Determine the (x, y) coordinate at the center of the cell enclosing the given text.  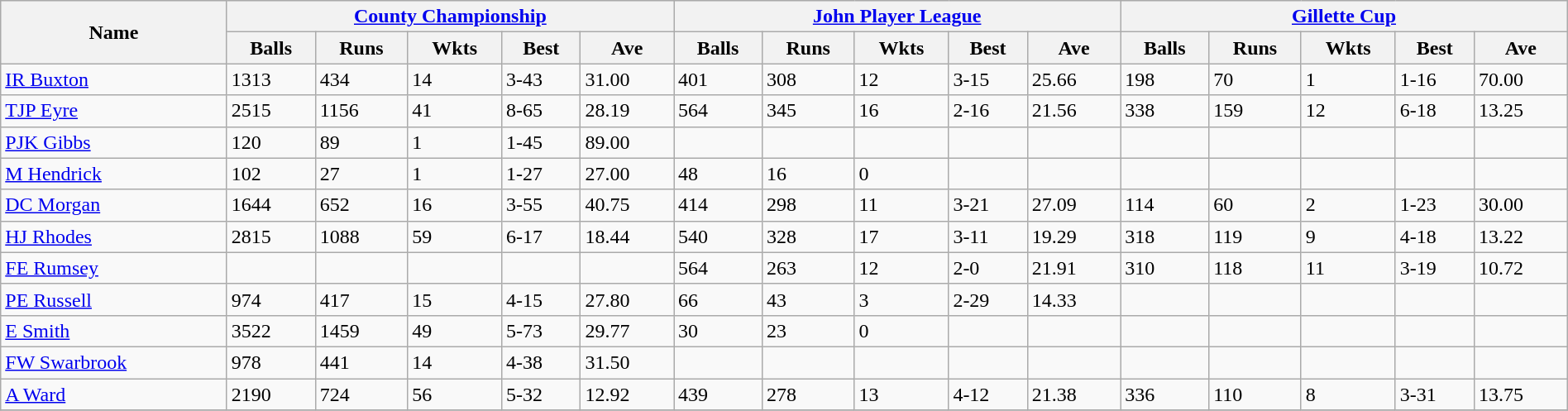
2815 (271, 237)
E Smith (114, 331)
15 (455, 299)
59 (455, 237)
FE Rumsey (114, 268)
89 (361, 142)
1-23 (1434, 205)
27.00 (627, 174)
308 (808, 79)
119 (1255, 237)
441 (361, 362)
21.56 (1073, 111)
4-15 (541, 299)
118 (1255, 268)
3522 (271, 331)
14.33 (1073, 299)
Gillette Cup (1344, 17)
120 (271, 142)
1313 (271, 79)
159 (1255, 111)
John Player League (897, 17)
2190 (271, 394)
3 (901, 299)
17 (901, 237)
2-0 (987, 268)
102 (271, 174)
PE Russell (114, 299)
48 (718, 174)
2515 (271, 111)
310 (1164, 268)
978 (271, 362)
TJP Eyre (114, 111)
9 (1348, 237)
8-65 (541, 111)
5-32 (541, 394)
12.92 (627, 394)
1088 (361, 237)
2 (1348, 205)
1459 (361, 331)
27.09 (1073, 205)
27 (361, 174)
21.38 (1073, 394)
3-31 (1434, 394)
338 (1164, 111)
13.75 (1520, 394)
414 (718, 205)
66 (718, 299)
434 (361, 79)
IR Buxton (114, 79)
5-73 (541, 331)
6-18 (1434, 111)
439 (718, 394)
21.91 (1073, 268)
1-45 (541, 142)
3-11 (987, 237)
1644 (271, 205)
345 (808, 111)
FW Swarbrook (114, 362)
13 (901, 394)
401 (718, 79)
30.00 (1520, 205)
70.00 (1520, 79)
4-18 (1434, 237)
56 (455, 394)
4-38 (541, 362)
25.66 (1073, 79)
18.44 (627, 237)
27.80 (627, 299)
2-16 (987, 111)
3-21 (987, 205)
278 (808, 394)
60 (1255, 205)
114 (1164, 205)
1156 (361, 111)
41 (455, 111)
10.72 (1520, 268)
3-55 (541, 205)
336 (1164, 394)
974 (271, 299)
13.25 (1520, 111)
6-17 (541, 237)
43 (808, 299)
1-16 (1434, 79)
4-12 (987, 394)
19.29 (1073, 237)
110 (1255, 394)
A Ward (114, 394)
2-29 (987, 299)
40.75 (627, 205)
Name (114, 32)
263 (808, 268)
County Championship (450, 17)
M Hendrick (114, 174)
31.50 (627, 362)
3-15 (987, 79)
417 (361, 299)
13.22 (1520, 237)
724 (361, 394)
3-19 (1434, 268)
31.00 (627, 79)
30 (718, 331)
198 (1164, 79)
298 (808, 205)
8 (1348, 394)
89.00 (627, 142)
23 (808, 331)
29.77 (627, 331)
328 (808, 237)
HJ Rhodes (114, 237)
540 (718, 237)
318 (1164, 237)
DC Morgan (114, 205)
1-27 (541, 174)
28.19 (627, 111)
3-43 (541, 79)
652 (361, 205)
PJK Gibbs (114, 142)
70 (1255, 79)
49 (455, 331)
